Detect which cell encompasses the target text, then output its (x, y) center coordinate. 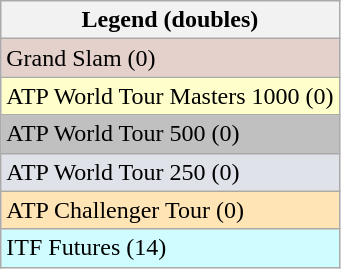
Grand Slam (0) (170, 58)
ATP Challenger Tour (0) (170, 210)
ATP World Tour 500 (0) (170, 134)
Legend (doubles) (170, 20)
ATP World Tour Masters 1000 (0) (170, 96)
ITF Futures (14) (170, 248)
ATP World Tour 250 (0) (170, 172)
